Return (X, Y) of the center of cell containing provided text 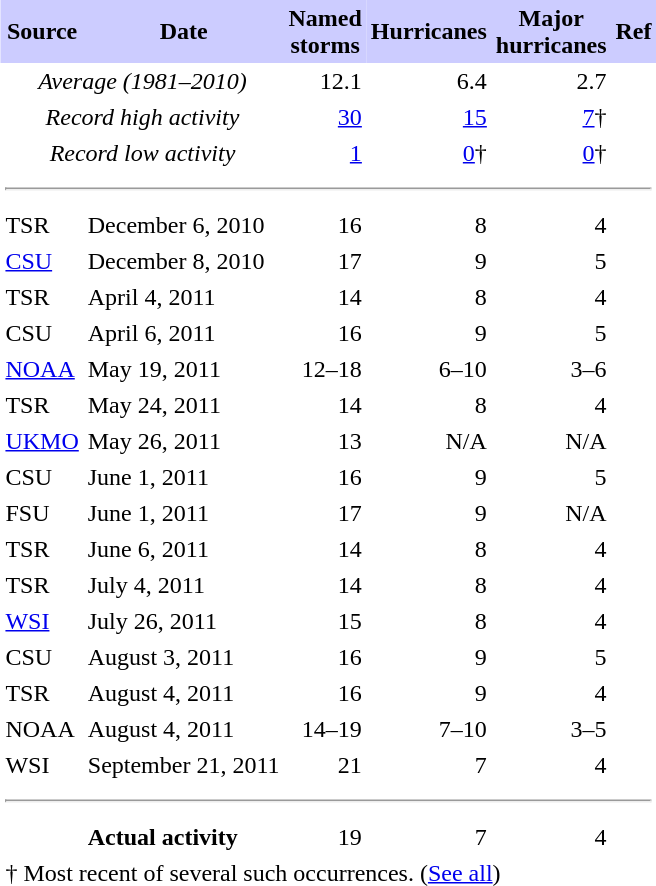
6–10 (428, 369)
1 (325, 153)
Source (42, 32)
July 26, 2011 (184, 621)
Actual activity (184, 837)
14–19 (325, 729)
Average (1981–2010) (142, 81)
August 3, 2011 (184, 657)
Hurricanes (428, 32)
19 (325, 837)
3–5 (551, 729)
Date (184, 32)
May 26, 2011 (184, 441)
2.7 (551, 81)
Record high activity (142, 117)
7–10 (428, 729)
3–6 (551, 369)
Majorhurricanes (551, 32)
Record low activity (142, 153)
6.4 (428, 81)
April 6, 2011 (184, 333)
13 (325, 441)
July 4, 2011 (184, 585)
FSU (42, 513)
May 19, 2011 (184, 369)
September 21, 2011 (184, 765)
12.1 (325, 81)
December 6, 2010 (184, 225)
Ref (634, 32)
June 6, 2011 (184, 549)
December 8, 2010 (184, 261)
21 (325, 765)
12–18 (325, 369)
Namedstorms (325, 32)
30 (325, 117)
7† (551, 117)
May 24, 2011 (184, 405)
April 4, 2011 (184, 297)
UKMO (42, 441)
